Identify which cell holds the provided text, then report its [x, y] central coordinate. 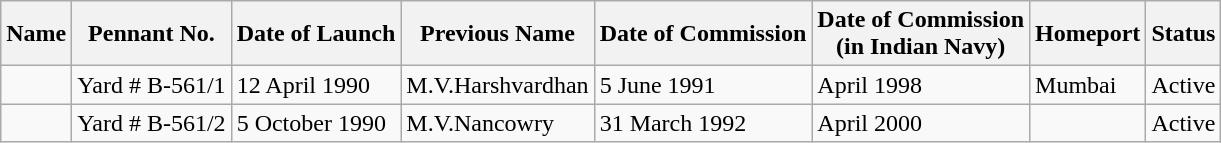
Date of Commission [703, 34]
Status [1184, 34]
Yard # B-561/1 [152, 85]
Yard # B-561/2 [152, 123]
Date of Commission (in Indian Navy) [921, 34]
Homeport [1088, 34]
April 1998 [921, 85]
Pennant No. [152, 34]
5 June 1991 [703, 85]
31 March 1992 [703, 123]
12 April 1990 [316, 85]
M.V.Nancowry [498, 123]
April 2000 [921, 123]
5 October 1990 [316, 123]
Previous Name [498, 34]
Date of Launch [316, 34]
Mumbai [1088, 85]
M.V.Harshvardhan [498, 85]
Name [36, 34]
